Return [X, Y] of the center of cell containing provided text 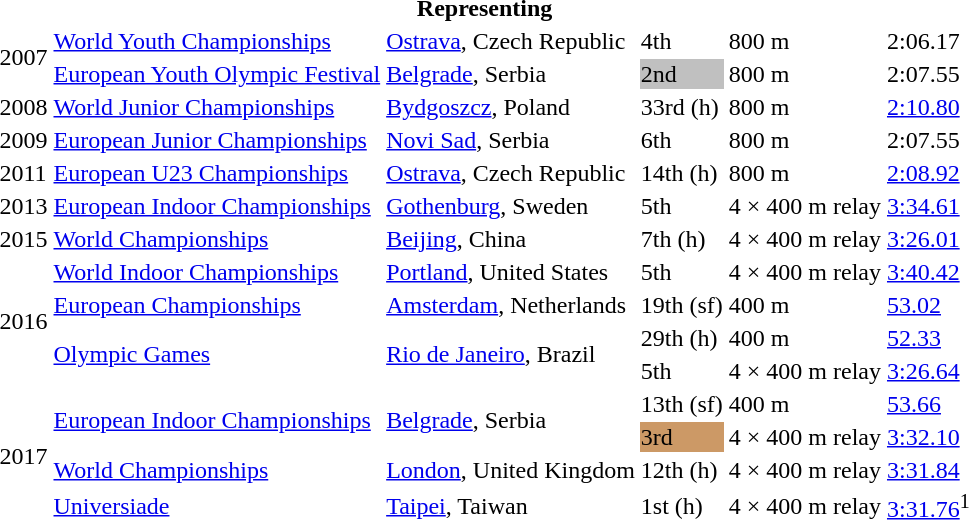
European Championships [217, 305]
Rio de Janeiro, Brazil [511, 354]
29th (h) [682, 338]
World Indoor Championships [217, 272]
Olympic Games [217, 354]
12th (h) [682, 470]
2nd [682, 74]
European U23 Championships [217, 173]
Amsterdam, Netherlands [511, 305]
3rd [682, 437]
World Junior Championships [217, 107]
4th [682, 41]
7th (h) [682, 239]
6th [682, 140]
Gothenburg, Sweden [511, 206]
Beijing, China [511, 239]
14th (h) [682, 173]
13th (sf) [682, 404]
Bydgoszcz, Poland [511, 107]
World Youth Championships [217, 41]
European Youth Olympic Festival [217, 74]
33rd (h) [682, 107]
European Junior Championships [217, 140]
19th (sf) [682, 305]
Portland, United States [511, 272]
Novi Sad, Serbia [511, 140]
London, United Kingdom [511, 470]
